Scan for the cell matching the given text and deliver its [x, y] coordinate at center. 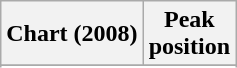
Peakposition [189, 34]
Chart (2008) [72, 34]
